Scan for the cell matching the given text and deliver its (X, Y) coordinate at center. 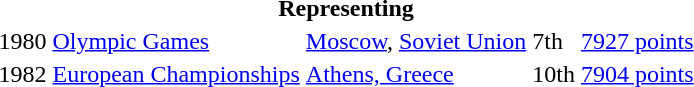
Olympic Games (176, 41)
7th (554, 41)
Moscow, Soviet Union (416, 41)
